Identify which cell holds the provided text, then report its [X, Y] central coordinate. 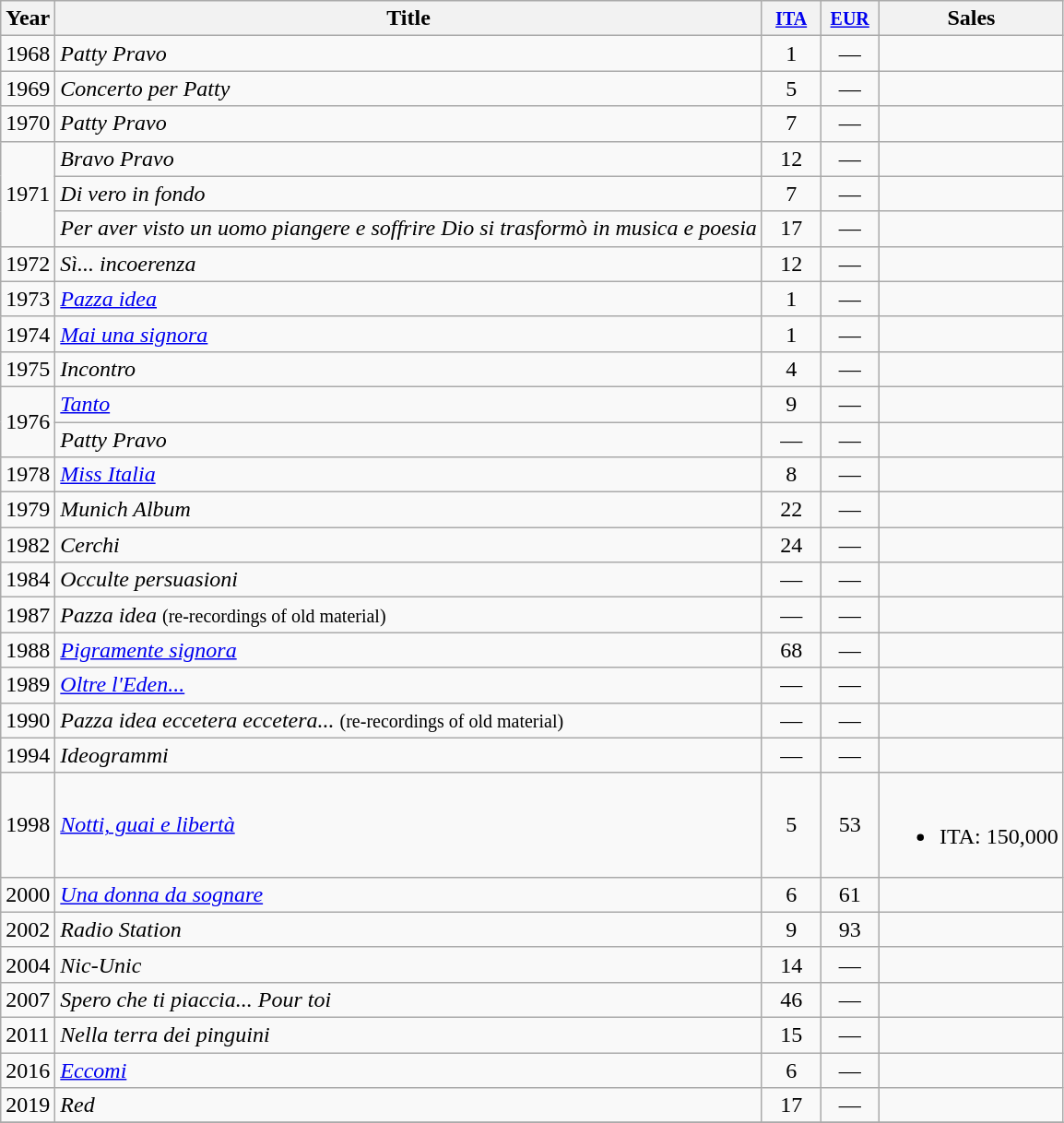
1968 [28, 53]
Munich Album [409, 510]
Notti, guai e libertà [409, 824]
2019 [28, 1105]
1979 [28, 510]
2016 [28, 1070]
Occulte persuasioni [409, 580]
1994 [28, 755]
1990 [28, 720]
Radio Station [409, 929]
Eccomi [409, 1070]
4 [791, 369]
Concerto per Patty [409, 89]
Nic-Unic [409, 964]
53 [850, 824]
Bravo Pravo [409, 159]
EUR [850, 18]
1970 [28, 124]
1987 [28, 615]
Incontro [409, 369]
Sales [971, 18]
ITA [791, 18]
61 [850, 894]
Nella terra dei pinguini [409, 1034]
Spero che ti piaccia... Pour toi [409, 999]
1978 [28, 475]
Red [409, 1105]
24 [791, 545]
1974 [28, 334]
14 [791, 964]
1989 [28, 685]
Pazza idea eccetera eccetera... (re-recordings of old material) [409, 720]
68 [791, 650]
ITA: 150,000 [971, 824]
1972 [28, 264]
Cerchi [409, 545]
Tanto [409, 404]
Per aver visto un uomo piangere e soffrire Dio si trasformò in musica e poesia [409, 229]
1969 [28, 89]
Pigramente signora [409, 650]
Di vero in fondo [409, 194]
1975 [28, 369]
1988 [28, 650]
2007 [28, 999]
Oltre l'Eden... [409, 685]
1984 [28, 580]
Ideogrammi [409, 755]
2002 [28, 929]
Miss Italia [409, 475]
2000 [28, 894]
1998 [28, 824]
8 [791, 475]
22 [791, 510]
Pazza idea (re-recordings of old material) [409, 615]
2011 [28, 1034]
Pazza idea [409, 299]
2004 [28, 964]
Year [28, 18]
93 [850, 929]
1976 [28, 421]
46 [791, 999]
Mai una signora [409, 334]
1982 [28, 545]
Una donna da sognare [409, 894]
15 [791, 1034]
1971 [28, 194]
1973 [28, 299]
Title [409, 18]
Sì... incoerenza [409, 264]
